Capture the cell that displays the provided text and extract its (X, Y) central coordinate. 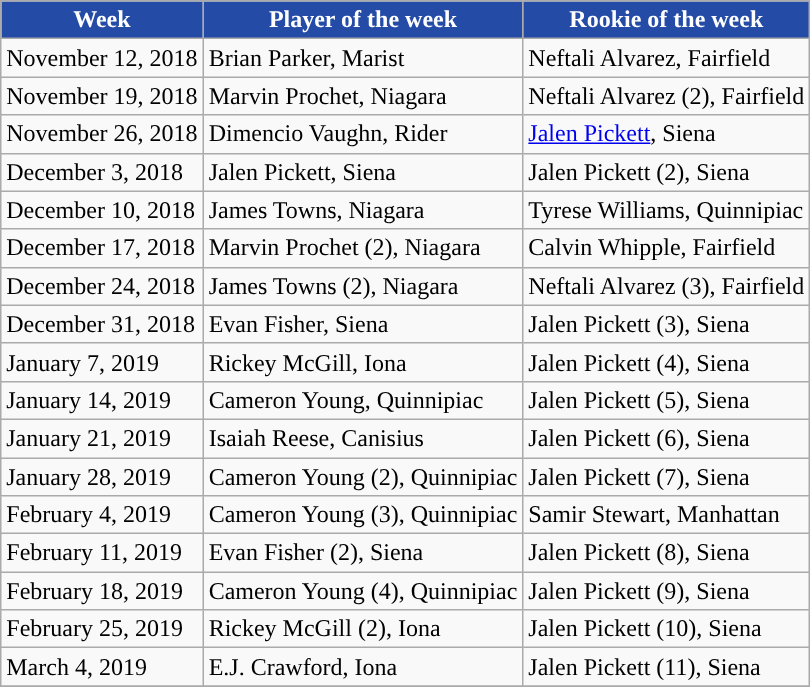
James Towns (2), Niagara (363, 286)
Jalen Pickett (6), Siena (666, 438)
November 19, 2018 (102, 96)
Tyrese Williams, Quinnipiac (666, 210)
Calvin Whipple, Fairfield (666, 248)
Cameron Young (2), Quinnipiac (363, 477)
Evan Fisher (2), Siena (363, 553)
Jalen Pickett (2), Siena (666, 172)
December 10, 2018 (102, 210)
February 11, 2019 (102, 553)
November 12, 2018 (102, 58)
Samir Stewart, Manhattan (666, 515)
Marvin Prochet, Niagara (363, 96)
January 21, 2019 (102, 438)
Jalen Pickett (8), Siena (666, 553)
January 28, 2019 (102, 477)
Cameron Young (3), Quinnipiac (363, 515)
Neftali Alvarez (3), Fairfield (666, 286)
Evan Fisher, Siena (363, 324)
James Towns, Niagara (363, 210)
Jalen Pickett (3), Siena (666, 324)
E.J. Crawford, Iona (363, 667)
Jalen Pickett (9), Siena (666, 591)
Rookie of the week (666, 20)
Jalen Pickett (7), Siena (666, 477)
December 31, 2018 (102, 324)
February 25, 2019 (102, 629)
February 18, 2019 (102, 591)
Jalen Pickett (5), Siena (666, 400)
Neftali Alvarez, Fairfield (666, 58)
Jalen Pickett (10), Siena (666, 629)
Player of the week (363, 20)
Marvin Prochet (2), Niagara (363, 248)
Isaiah Reese, Canisius (363, 438)
December 3, 2018 (102, 172)
December 24, 2018 (102, 286)
December 17, 2018 (102, 248)
Rickey McGill (2), Iona (363, 629)
March 4, 2019 (102, 667)
Neftali Alvarez (2), Fairfield (666, 96)
November 26, 2018 (102, 134)
January 7, 2019 (102, 362)
Week (102, 20)
Rickey McGill, Iona (363, 362)
January 14, 2019 (102, 400)
Jalen Pickett (11), Siena (666, 667)
Brian Parker, Marist (363, 58)
Jalen Pickett (4), Siena (666, 362)
February 4, 2019 (102, 515)
Dimencio Vaughn, Rider (363, 134)
Cameron Young (4), Quinnipiac (363, 591)
Cameron Young, Quinnipiac (363, 400)
